Return (X, Y) of the center of cell containing provided text 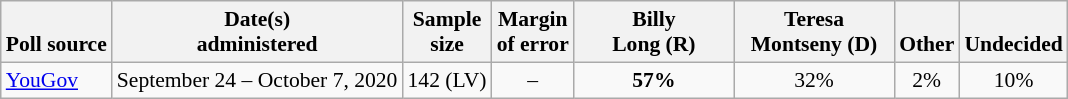
32% (814, 80)
Date(s)administered (258, 32)
2% (926, 80)
YouGov (56, 80)
Marginof error (533, 32)
Undecided (1013, 32)
57% (654, 80)
Samplesize (446, 32)
TeresaMontseny (D) (814, 32)
Poll source (56, 32)
10% (1013, 80)
142 (LV) (446, 80)
– (533, 80)
BillyLong (R) (654, 32)
September 24 – October 7, 2020 (258, 80)
Other (926, 32)
